Extract the (x, y) coordinate from the center of the cell holding the provided text.  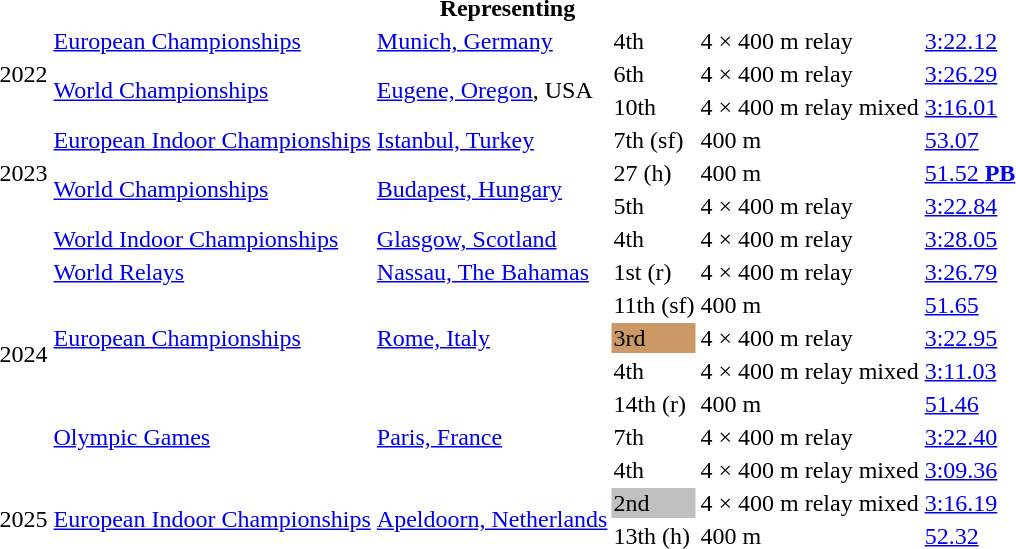
2nd (654, 503)
10th (654, 107)
Istanbul, Turkey (492, 140)
World Relays (212, 272)
Glasgow, Scotland (492, 239)
11th (sf) (654, 305)
Paris, France (492, 437)
Nassau, The Bahamas (492, 272)
6th (654, 74)
7th (654, 437)
Rome, Italy (492, 338)
1st (r) (654, 272)
European Indoor Championships (212, 140)
3rd (654, 338)
7th (sf) (654, 140)
Budapest, Hungary (492, 190)
14th (r) (654, 404)
Munich, Germany (492, 41)
World Indoor Championships (212, 239)
Eugene, Oregon, USA (492, 90)
5th (654, 206)
27 (h) (654, 173)
Olympic Games (212, 437)
